Return the [X, Y] coordinate for the center point of the cell that contains the specified text.  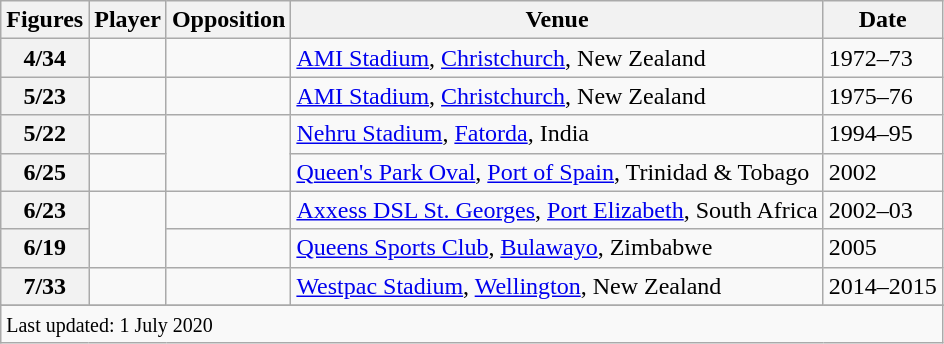
Venue [557, 20]
Nehru Stadium, Fatorda, India [557, 134]
2014–2015 [882, 286]
1994–95 [882, 134]
6/19 [45, 248]
5/22 [45, 134]
Date [882, 20]
2002–03 [882, 210]
4/34 [45, 58]
Axxess DSL St. Georges, Port Elizabeth, South Africa [557, 210]
5/23 [45, 96]
1975–76 [882, 96]
Last updated: 1 July 2020 [472, 324]
2002 [882, 172]
2005 [882, 248]
6/25 [45, 172]
Opposition [228, 20]
Figures [45, 20]
6/23 [45, 210]
1972–73 [882, 58]
7/33 [45, 286]
Queens Sports Club, Bulawayo, Zimbabwe [557, 248]
Westpac Stadium, Wellington, New Zealand [557, 286]
Queen's Park Oval, Port of Spain, Trinidad & Tobago [557, 172]
Player [128, 20]
